Pinpoint the cell where the given text exists, returning its (X, Y) midpoint coordinate. 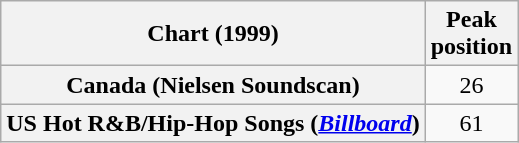
26 (471, 85)
US Hot R&B/Hip-Hop Songs (Billboard) (213, 123)
Chart (1999) (213, 34)
Canada (Nielsen Soundscan) (213, 85)
Peakposition (471, 34)
61 (471, 123)
